Return the [X, Y] coordinate for the center point of the cell that contains the specified text.  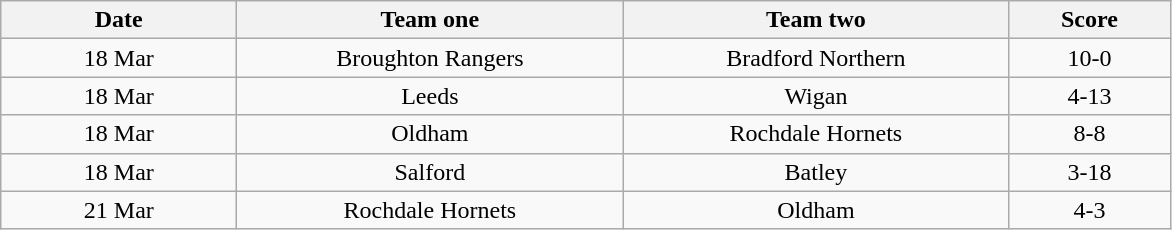
21 Mar [119, 210]
Date [119, 20]
Broughton Rangers [430, 58]
Wigan [816, 96]
10-0 [1090, 58]
Leeds [430, 96]
4-3 [1090, 210]
8-8 [1090, 134]
Salford [430, 172]
3-18 [1090, 172]
Bradford Northern [816, 58]
4-13 [1090, 96]
Team two [816, 20]
Team one [430, 20]
Batley [816, 172]
Score [1090, 20]
